Search for the cell housing the specified text and yield its [X, Y] center coordinate. 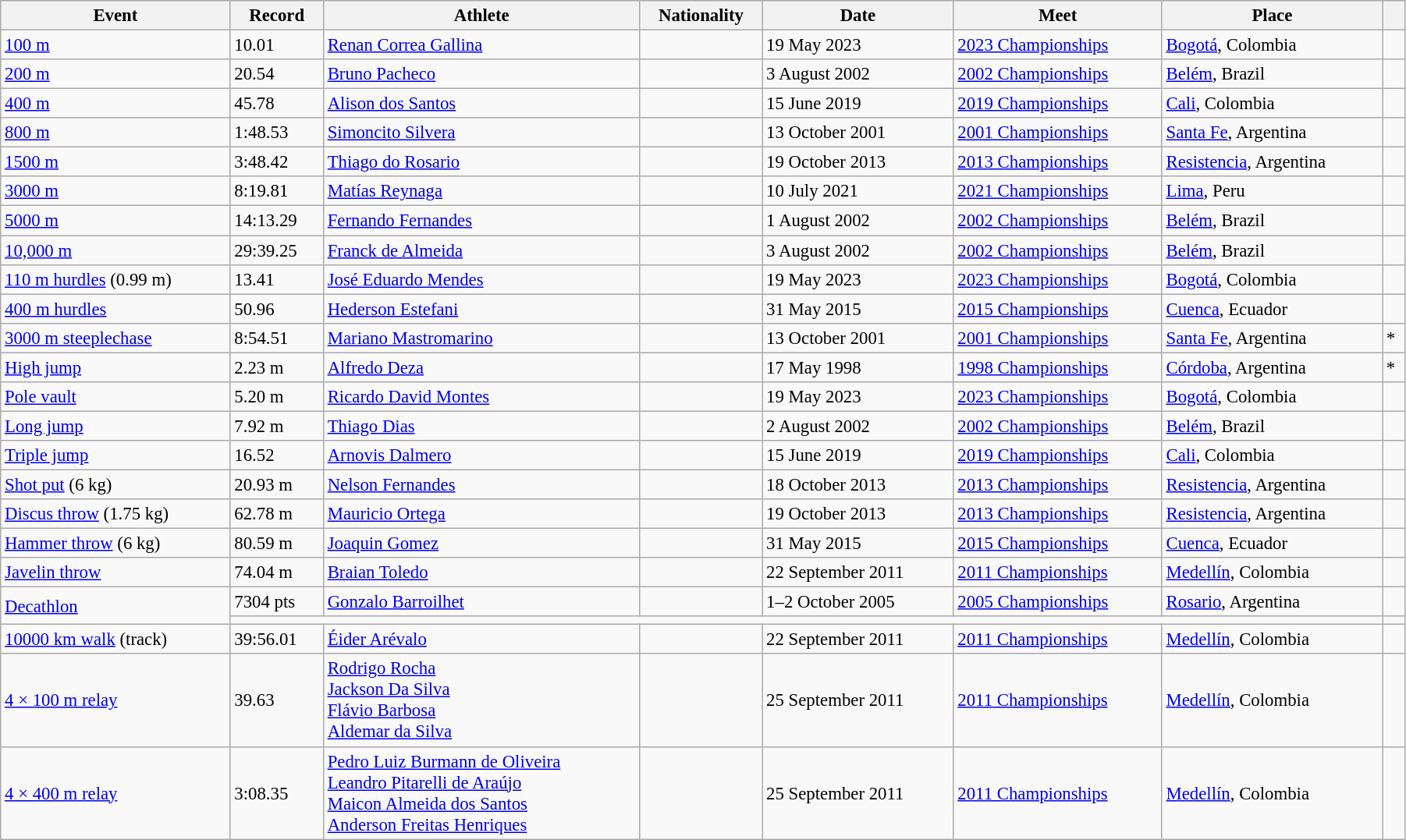
Alfredo Deza [481, 367]
Lima, Peru [1272, 191]
3000 m [115, 191]
17 May 1998 [858, 367]
Decathlon [115, 606]
Record [276, 16]
Joaquin Gomez [481, 544]
18 October 2013 [858, 484]
29:39.25 [276, 250]
10,000 m [115, 250]
Nelson Fernandes [481, 484]
400 m hurdles [115, 309]
1–2 October 2005 [858, 602]
Alison dos Santos [481, 104]
High jump [115, 367]
Thiago Dias [481, 426]
Gonzalo Barroilhet [481, 602]
1998 Championships [1058, 367]
5000 m [115, 221]
8:19.81 [276, 191]
200 m [115, 74]
Córdoba, Argentina [1272, 367]
Javelin throw [115, 572]
4 × 100 m relay [115, 700]
5.20 m [276, 397]
Éider Arévalo [481, 640]
Hammer throw (6 kg) [115, 544]
Thiago do Rosario [481, 162]
1500 m [115, 162]
3:48.42 [276, 162]
Shot put (6 kg) [115, 484]
Rodrigo RochaJackson Da SilvaFlávio BarbosaAldemar da Silva [481, 700]
74.04 m [276, 572]
20.93 m [276, 484]
3000 m steeplechase [115, 338]
Discus throw (1.75 kg) [115, 514]
Rosario, Argentina [1272, 602]
Bruno Pacheco [481, 74]
16.52 [276, 455]
Event [115, 16]
1 August 2002 [858, 221]
Date [858, 16]
80.59 m [276, 544]
Athlete [481, 16]
8:54.51 [276, 338]
110 m hurdles (0.99 m) [115, 279]
13.41 [276, 279]
10000 km walk (track) [115, 640]
Triple jump [115, 455]
14:13.29 [276, 221]
Franck de Almeida [481, 250]
100 m [115, 45]
Hederson Estefani [481, 309]
Mauricio Ortega [481, 514]
José Eduardo Mendes [481, 279]
Mariano Mastromarino [481, 338]
Matías Reynaga [481, 191]
Simoncito Silvera [481, 133]
20.54 [276, 74]
Braian Toledo [481, 572]
Long jump [115, 426]
Renan Correa Gallina [481, 45]
Pedro Luiz Burmann de OliveiraLeandro Pitarelli de AraújoMaicon Almeida dos SantosAnderson Freitas Henriques [481, 792]
Fernando Fernandes [481, 221]
45.78 [276, 104]
2 August 2002 [858, 426]
62.78 m [276, 514]
2005 Championships [1058, 602]
4 × 400 m relay [115, 792]
50.96 [276, 309]
7.92 m [276, 426]
400 m [115, 104]
1:48.53 [276, 133]
Pole vault [115, 397]
Arnovis Dalmero [481, 455]
Ricardo David Montes [481, 397]
Place [1272, 16]
2.23 m [276, 367]
Nationality [701, 16]
10 July 2021 [858, 191]
7304 pts [276, 602]
39.63 [276, 700]
39:56.01 [276, 640]
2021 Championships [1058, 191]
3:08.35 [276, 792]
10.01 [276, 45]
Meet [1058, 16]
800 m [115, 133]
